Search for the cell housing the specified text and yield its (X, Y) center coordinate. 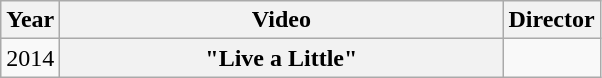
Video (282, 20)
2014 (30, 58)
Year (30, 20)
Director (552, 20)
"Live a Little" (282, 58)
